Find where the given text appears and provide that cell's center as (x, y) coordinate. 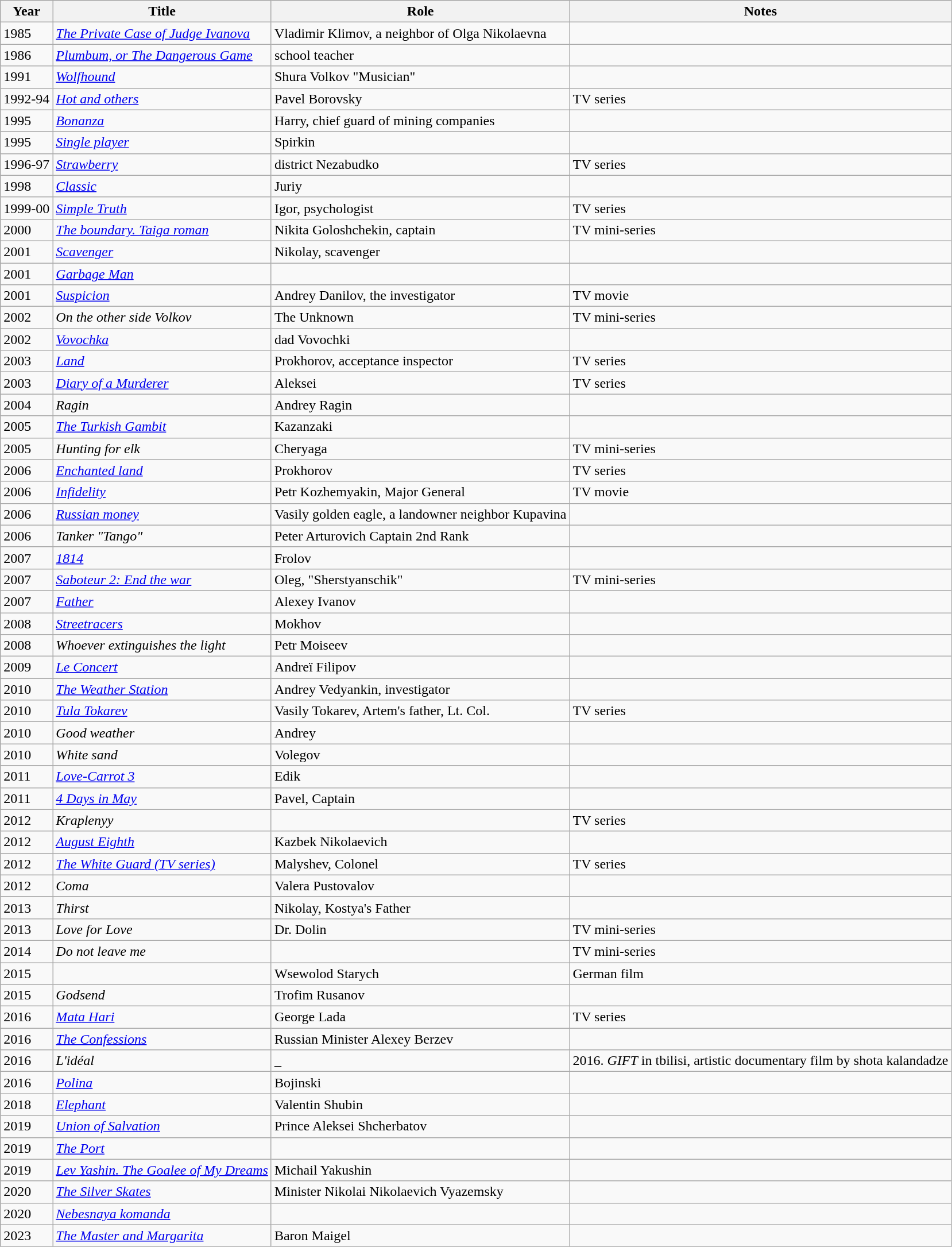
Garbage Man (162, 274)
German film (760, 974)
1985 (26, 33)
Bojinski (420, 1083)
Andrey Ragin (420, 405)
Andrey Danilov, the investigator (420, 296)
White sand (162, 755)
Role (420, 11)
Vasily golden eagle, a landowner neighbor Kupavina (420, 514)
Nikolay, scavenger (420, 252)
Single player (162, 142)
Pavel, Captain (420, 798)
The Weather Station (162, 689)
Russian Minister Alexey Berzev (420, 1039)
Vovochka (162, 339)
Prokhorov, acceptance inspector (420, 361)
Polina (162, 1083)
The boundary. Taiga roman (162, 230)
Valentin Shubin (420, 1105)
Diary of a Murderer (162, 383)
Nebesnaya komanda (162, 1214)
Plumbum, or The Dangerous Game (162, 55)
_ (420, 1061)
Oleg, "Sherstyanschik" (420, 580)
Aleksei (420, 383)
2018 (26, 1105)
Vasily Tokarev, Artem's father, Lt. Col. (420, 711)
Shura Volkov "Musician" (420, 77)
The White Guard (TV series) (162, 864)
Title (162, 11)
Pavel Borovsky (420, 99)
Year (26, 11)
Kazanzaki (420, 427)
Good weather (162, 733)
The Silver Skates (162, 1192)
Love for Love (162, 929)
Godsend (162, 995)
Frolov (420, 558)
Classic (162, 186)
The Port (162, 1148)
Michail Yakushin (420, 1170)
Juriy (420, 186)
Andrey Vedyankin, investigator (420, 689)
August Eighth (162, 842)
Mata Hari (162, 1017)
1999-00 (26, 208)
Kraplenyy (162, 820)
The Turkish Gambit (162, 427)
Prokhorov (420, 470)
Andreï Filipov (420, 667)
Simple Truth (162, 208)
Tula Tokarev (162, 711)
Spirkin (420, 142)
Suspicion (162, 296)
Coma (162, 886)
Wolfhound (162, 77)
school teacher (420, 55)
Nikita Goloshchekin, captain (420, 230)
The Master and Margarita (162, 1236)
Igor, psychologist (420, 208)
2000 (26, 230)
1986 (26, 55)
George Lada (420, 1017)
Hunting for elk (162, 449)
Prince Aleksei Shcherbatov (420, 1126)
Notes (760, 11)
Infidelity (162, 492)
Trofim Rusanov (420, 995)
Bonanza (162, 121)
On the other side Volkov (162, 318)
Russian money (162, 514)
Land (162, 361)
Father (162, 601)
Andrey (420, 733)
Whoever extinguishes the light (162, 646)
Elephant (162, 1105)
Volegov (420, 755)
Cheryaga (420, 449)
L'idéal (162, 1061)
Ragin (162, 405)
1814 (162, 558)
Petr Moiseev (420, 646)
1996-97 (26, 164)
Dr. Dolin (420, 929)
Minister Nikolai Nikolaevich Vyazemsky (420, 1192)
1998 (26, 186)
2004 (26, 405)
4 Days in May (162, 798)
The Unknown (420, 318)
Love-Carrot 3 (162, 777)
Lev Yashin. The Goalee of My Dreams (162, 1170)
Tanker "Tango" (162, 536)
Enchanted land (162, 470)
Valera Pustovalov (420, 886)
Le Concert (162, 667)
Mokhov (420, 623)
dad Vovochki (420, 339)
Malyshev, Colonel (420, 864)
Petr Kozhemyakin, Major General (420, 492)
2016. GIFT in tbilisi, artistic documentary film by shota kalandadze (760, 1061)
Peter Arturovich Captain 2nd Rank (420, 536)
The Private Case of Judge Ivanova (162, 33)
Do not leave me (162, 951)
Union of Salvation (162, 1126)
Hot and others (162, 99)
Saboteur 2: End the war (162, 580)
Harry, chief guard of mining companies (420, 121)
2023 (26, 1236)
1991 (26, 77)
2014 (26, 951)
Streetracers (162, 623)
Kazbek Nikolaevich (420, 842)
Strawberry (162, 164)
Wsewolod Starych (420, 974)
Baron Maigel (420, 1236)
The Confessions (162, 1039)
Nikolay, Kostya's Father (420, 908)
Thirst (162, 908)
district Nezabudko (420, 164)
Alexey Ivanov (420, 601)
2009 (26, 667)
1992-94 (26, 99)
Edik (420, 777)
Vladimir Klimov, a neighbor of Olga Nikolaevna (420, 33)
Scavenger (162, 252)
